Provide the [X, Y] coordinate of the cell's center where the given text is located.  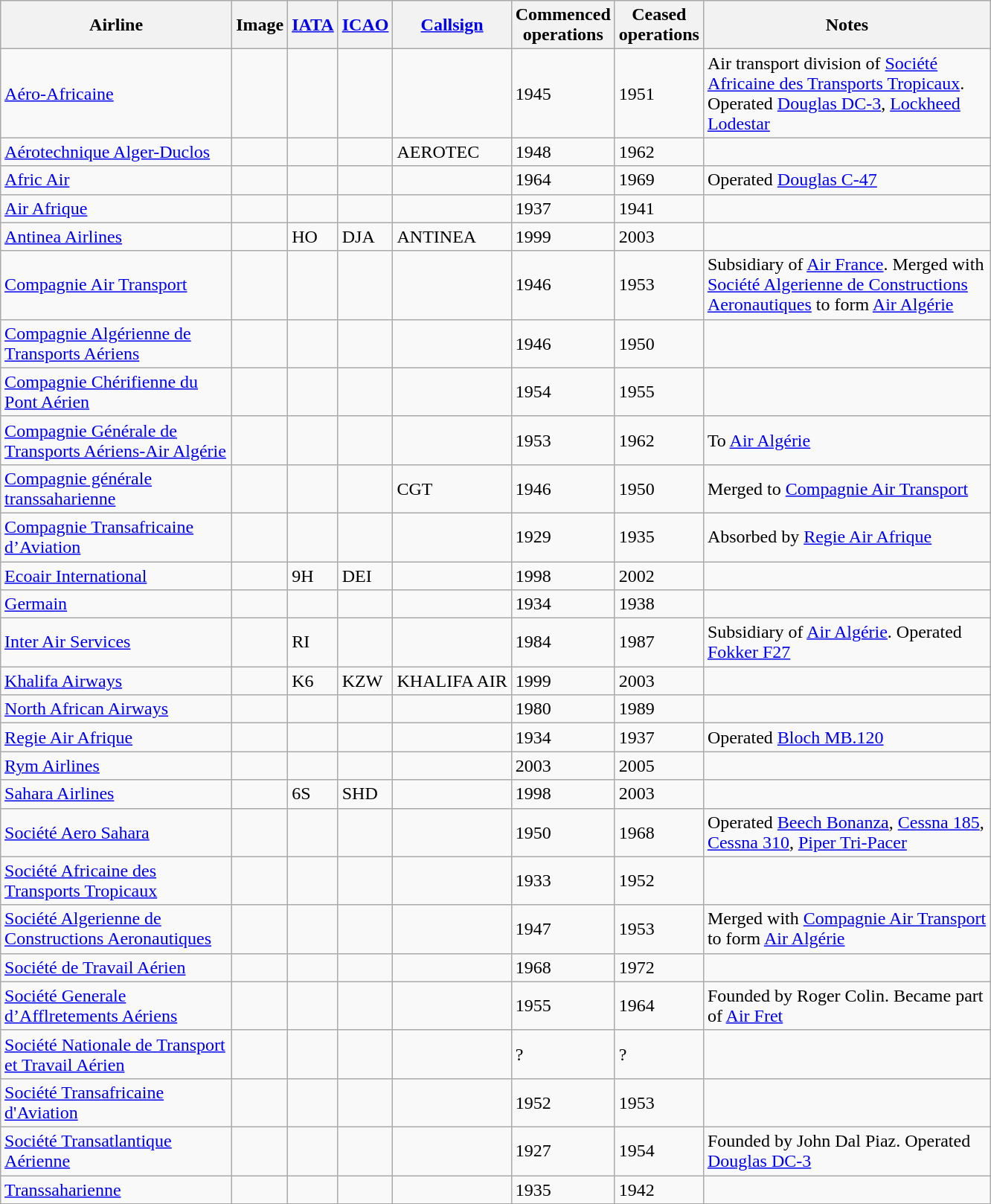
2002 [659, 575]
Airline [116, 25]
1972 [659, 967]
2005 [659, 766]
Afric Air [116, 180]
1938 [659, 604]
Founded by Roger Colin. Became part of Air Fret [847, 1006]
1933 [562, 881]
Compagnie Transafricaine d’Aviation [116, 537]
ICAO [365, 25]
Air Afrique [116, 208]
Sahara Airlines [116, 794]
Société Transafricaine d'Aviation [116, 1103]
Operated Douglas C-47 [847, 180]
Société Algerienne de Constructions Aeronautiques [116, 929]
1945 [562, 94]
1929 [562, 537]
Compagnie générale transsaharienne [116, 488]
Compagnie Chérifienne du Pont Aérien [116, 391]
1951 [659, 94]
KZW [365, 681]
CGT [452, 488]
Merged to Compagnie Air Transport [847, 488]
SHD [365, 794]
Antinea Airlines [116, 237]
Société Generale d’Afflretements Aériens [116, 1006]
6S [313, 794]
Absorbed by Regie Air Afrique [847, 537]
K6 [313, 681]
Inter Air Services [116, 643]
Société Nationale de Transport et Travail Aérien [116, 1054]
Subsidiary of Air Algérie. Operated Fokker F27 [847, 643]
Compagnie Algérienne de Transports Aériens [116, 344]
Aéro-Africaine [116, 94]
1948 [562, 152]
Notes [847, 25]
Germain [116, 604]
1927 [562, 1150]
Ceasedoperations [659, 25]
Callsign [452, 25]
Compagnie Air Transport [116, 285]
Khalifa Airways [116, 681]
Operated Bloch MB.120 [847, 737]
Société Transatlantique Aérienne [116, 1150]
Société de Travail Aérien [116, 967]
Rym Airlines [116, 766]
Transsaharienne [116, 1190]
Aérotechnique Alger-Duclos [116, 152]
Société Aero Sahara [116, 832]
Operated Beech Bonanza, Cessna 185, Cessna 310, Piper Tri-Pacer [847, 832]
DEI [365, 575]
HO [313, 237]
1969 [659, 180]
Compagnie Générale de Transports Aériens-Air Algérie [116, 441]
AEROTEC [452, 152]
Subsidiary of Air France. Merged with Société Algerienne de Constructions Aeronautiques to form Air Algérie [847, 285]
IATA [313, 25]
Founded by John Dal Piaz. Operated Douglas DC-3 [847, 1150]
ANTINEA [452, 237]
1980 [562, 709]
DJA [365, 237]
North African Airways [116, 709]
Société Africaine des Transports Tropicaux [116, 881]
1984 [562, 643]
RI [313, 643]
Regie Air Afrique [116, 737]
Commencedoperations [562, 25]
Air transport division of Société Africaine des Transports Tropicaux. Operated Douglas DC-3, Lockheed Lodestar [847, 94]
1941 [659, 208]
Ecoair International [116, 575]
Image [260, 25]
Merged with Compagnie Air Transport to form Air Algérie [847, 929]
To Air Algérie [847, 441]
1947 [562, 929]
1989 [659, 709]
1942 [659, 1190]
KHALIFA AIR [452, 681]
1987 [659, 643]
9H [313, 575]
